Extract the (X, Y) coordinate from the center of the cell holding the provided text.  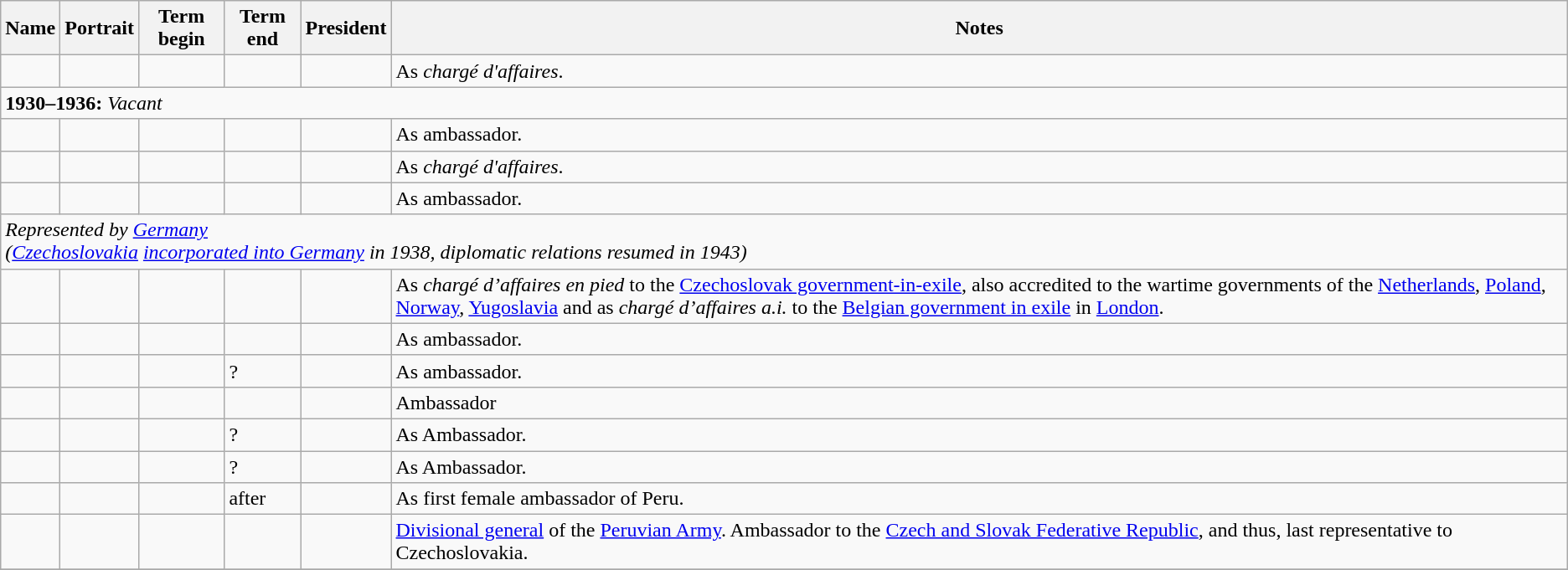
Portrait (100, 28)
Ambassador (979, 403)
Term begin (181, 28)
after (263, 499)
Notes (979, 28)
Represented by Germany(Czechoslovakia incorporated into Germany in 1938, diplomatic relations resumed in 1943) (784, 241)
Term end (263, 28)
Name (30, 28)
President (346, 28)
1930–1936: Vacant (784, 103)
As first female ambassador of Peru. (979, 499)
Divisional general of the Peruvian Army. Ambassador to the Czech and Slovak Federative Republic, and thus, last representative to Czechoslovakia. (979, 542)
